Capture the cell that displays the provided text and extract its [x, y] central coordinate. 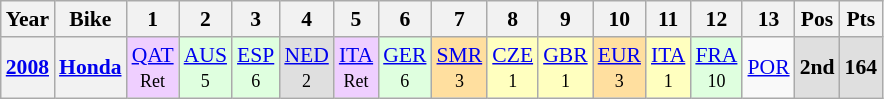
FRA10 [716, 68]
3 [256, 19]
CZE1 [512, 68]
7 [460, 19]
9 [566, 19]
Bike [90, 19]
QATRet [153, 68]
12 [716, 19]
2008 [28, 68]
EUR3 [620, 68]
8 [512, 19]
GER6 [404, 68]
SMR3 [460, 68]
GBR1 [566, 68]
Pts [862, 19]
5 [356, 19]
2nd [818, 68]
ESP6 [256, 68]
1 [153, 19]
10 [620, 19]
POR [768, 68]
4 [306, 19]
2 [206, 19]
ITARet [356, 68]
Honda [90, 68]
AUS5 [206, 68]
Year [28, 19]
164 [862, 68]
NED2 [306, 68]
6 [404, 19]
11 [668, 19]
ITA1 [668, 68]
13 [768, 19]
Pos [818, 19]
